Extract the (x, y) coordinate from the center of the cell holding the provided text.  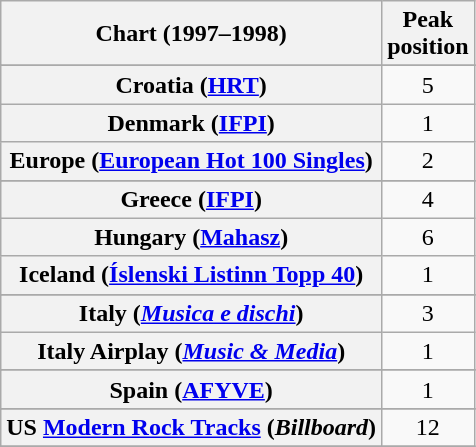
Chart (1997–1998) (192, 34)
Croatia (HRT) (192, 85)
3 (428, 313)
6 (428, 237)
2 (428, 161)
Peakposition (428, 34)
Greece (IFPI) (192, 199)
Hungary (Mahasz) (192, 237)
5 (428, 85)
Iceland (Íslenski Listinn Topp 40) (192, 275)
Italy Airplay (Music & Media) (192, 351)
Denmark (IFPI) (192, 123)
12 (428, 427)
Europe (European Hot 100 Singles) (192, 161)
Italy (Musica e dischi) (192, 313)
4 (428, 199)
Spain (AFYVE) (192, 389)
US Modern Rock Tracks (Billboard) (192, 427)
